Return the (x, y) coordinate for the center point of the cell that contains the specified text.  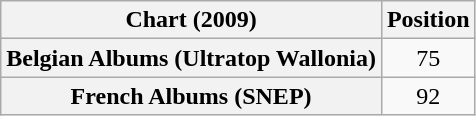
Belgian Albums (Ultratop Wallonia) (192, 58)
French Albums (SNEP) (192, 96)
Chart (2009) (192, 20)
92 (428, 96)
Position (428, 20)
75 (428, 58)
